Return [x, y] of the center of cell containing provided text 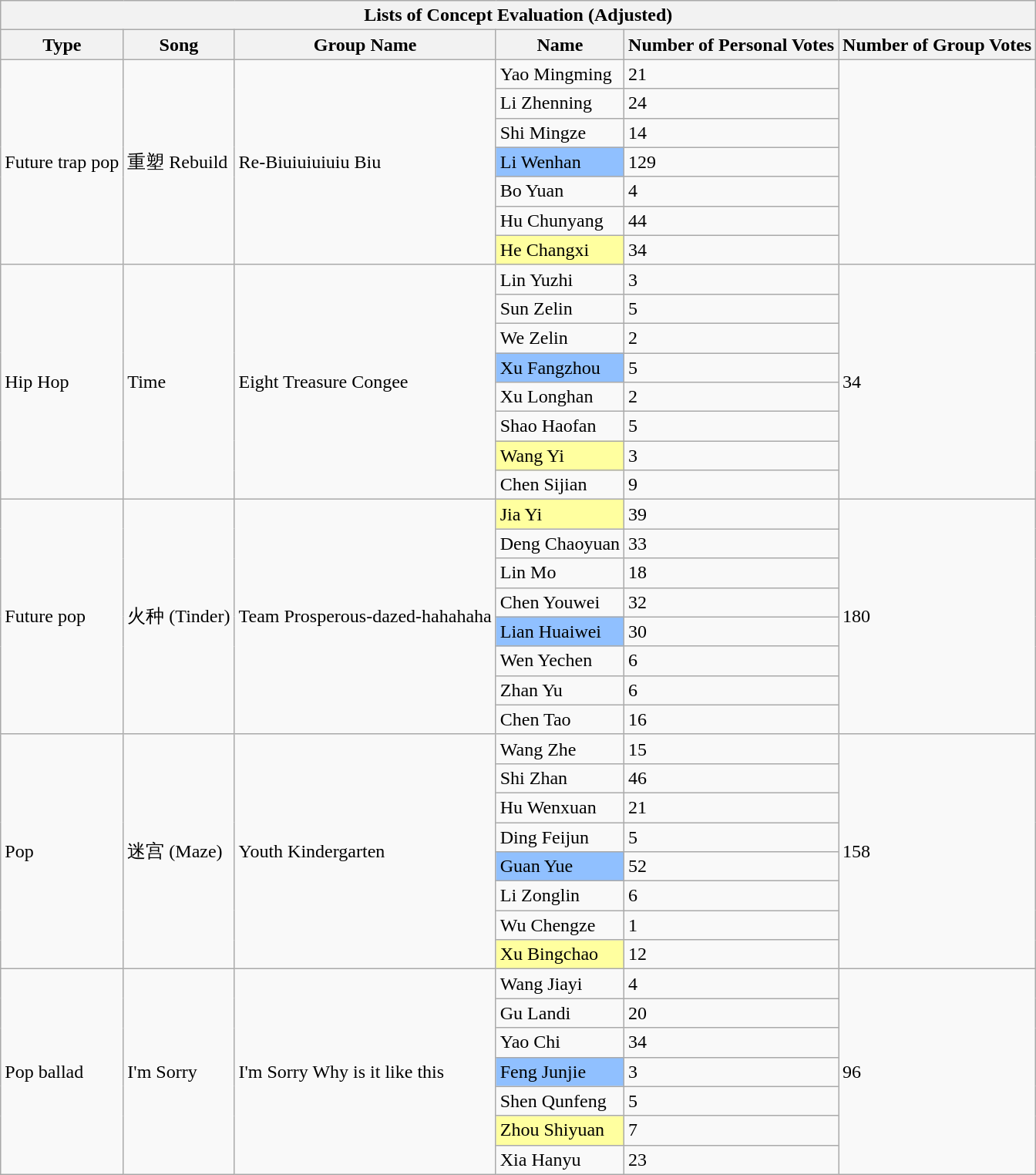
Sun Zelin [560, 308]
44 [732, 221]
180 [937, 617]
129 [732, 162]
Youth Kindergarten [365, 851]
Group Name [365, 45]
Re-Biuiuiuiuiu Biu [365, 162]
Shi Zhan [560, 778]
14 [732, 133]
I'm Sorry [179, 1072]
Hu Wenxuan [560, 807]
23 [732, 1160]
Chen Sijian [560, 485]
20 [732, 1013]
Guan Yue [560, 867]
52 [732, 867]
Chen Youwei [560, 602]
7 [732, 1130]
96 [937, 1072]
Eight Treasure Congee [365, 382]
Hip Hop [62, 382]
Lists of Concept Evaluation (Adjusted) [518, 15]
16 [732, 719]
Chen Tao [560, 719]
Team Prosperous-dazed-hahahaha [365, 617]
12 [732, 954]
39 [732, 514]
Lian Huaiwei [560, 631]
I'm Sorry Why is it like this [365, 1072]
Number of Group Votes [937, 45]
Xu Bingchao [560, 954]
9 [732, 485]
Deng Chaoyuan [560, 544]
Jia Yi [560, 514]
重塑 Rebuild [179, 162]
Li Wenhan [560, 162]
32 [732, 602]
Wang Zhe [560, 749]
Yao Mingming [560, 74]
Zhou Shiyuan [560, 1130]
Li Zhenning [560, 103]
18 [732, 573]
Wen Yechen [560, 661]
Wu Chengze [560, 925]
Bo Yuan [560, 191]
Gu Landi [560, 1013]
Future trap pop [62, 162]
158 [937, 851]
火种 (Tinder) [179, 617]
Shen Qunfeng [560, 1101]
Xu Fangzhou [560, 368]
Number of Personal Votes [732, 45]
Xia Hanyu [560, 1160]
Feng Junjie [560, 1072]
迷宫 (Maze) [179, 851]
Hu Chunyang [560, 221]
Song [179, 45]
Name [560, 45]
He Changxi [560, 250]
24 [732, 103]
Wang Yi [560, 456]
30 [732, 631]
Wang Jiayi [560, 984]
Xu Longhan [560, 397]
Pop ballad [62, 1072]
Type [62, 45]
Time [179, 382]
Lin Mo [560, 573]
Shao Haofan [560, 426]
15 [732, 749]
Li Zonglin [560, 896]
We Zelin [560, 338]
Future pop [62, 617]
1 [732, 925]
46 [732, 778]
Lin Yuzhi [560, 279]
Shi Mingze [560, 133]
Zhan Yu [560, 690]
Pop [62, 851]
Ding Feijun [560, 837]
Yao Chi [560, 1042]
33 [732, 544]
